For the text-containing cell, return its midpoint in [x, y] coordinate format. 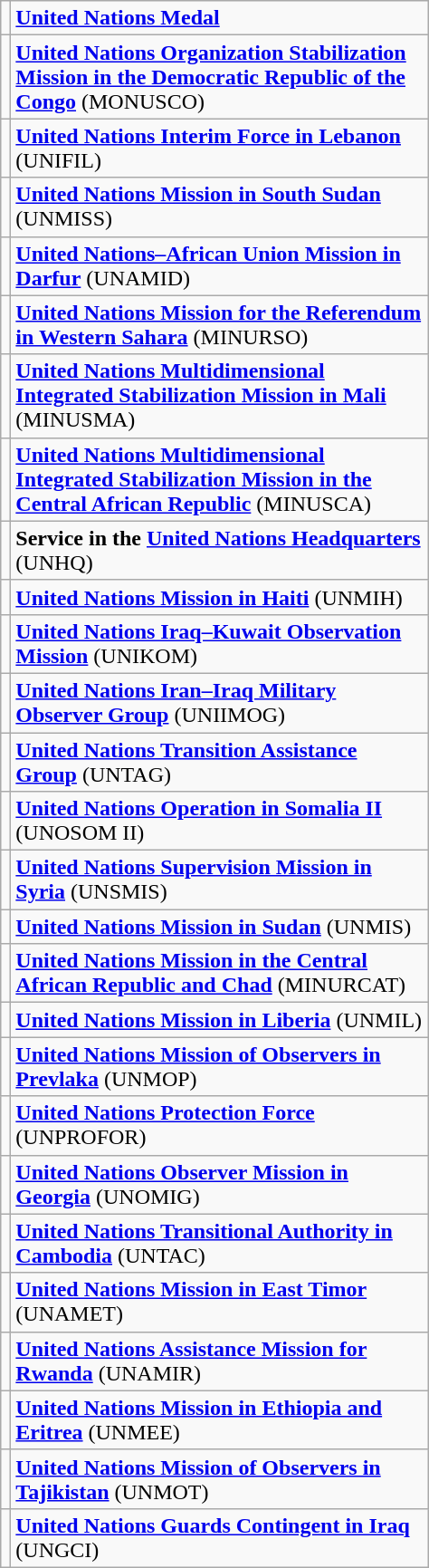
United Nations Iran–Iraq Military Observer Group (UNIIMOG) [219, 703]
United Nations–African Union Mission in Darfur (UNAMID) [219, 266]
United Nations Mission in Sudan (UNMIS) [219, 927]
United Nations Mission in the Central African Republic and Chad (MINURCAT) [219, 973]
United Nations Multidimensional Integrated Stabilization Mission in Mali (MINUSMA) [219, 396]
United Nations Iraq–Kuwait Observation Mission (UNIKOM) [219, 643]
United Nations Multidimensional Integrated Stabilization Mission in the Central African Republic (MINUSCA) [219, 479]
United Nations Mission in East Timor (UNAMET) [219, 1303]
United Nations Organization Stabilization Mission in the Democratic Republic of the Congo (MONUSCO) [219, 77]
United Nations Mission in Haiti (UNMIH) [219, 597]
United Nations Mission of Observers in Prevlaka (UNMOP) [219, 1067]
United Nations Assistance Mission for Rwanda (UNAMIR) [219, 1361]
United Nations Guards Contingent in Iraq (UNGCI) [219, 1538]
United Nations Mission for the Referendum in Western Sahara (MINURSO) [219, 324]
United Nations Transition Assistance Group (UNTAG) [219, 761]
United Nations Interim Force in Lebanon (UNIFIL) [219, 149]
United Nations Protection Force (UNPROFOR) [219, 1125]
United Nations Mission of Observers in Tajikistan (UNMOT) [219, 1478]
United Nations Mission in Ethiopia and Eritrea (UNMEE) [219, 1420]
United Nations Operation in Somalia II (UNOSOM II) [219, 821]
Service in the United Nations Headquarters (UNHQ) [219, 551]
United Nations Medal [219, 18]
United Nations Supervision Mission in Syria (UNSMIS) [219, 880]
United Nations Mission in South Sudan (UNMISS) [219, 207]
United Nations Observer Mission in Georgia (UNOMIG) [219, 1185]
United Nations Mission in Liberia (UNMIL) [219, 1020]
United Nations Transitional Authority in Cambodia (UNTAC) [219, 1243]
